Identify which cell holds the provided text, then report its (X, Y) central coordinate. 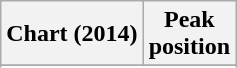
Chart (2014) (72, 34)
Peakposition (189, 34)
